Provide the (X, Y) coordinate of the cell's center where the given text is located.  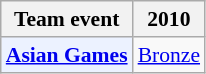
Asian Games (67, 55)
2010 (169, 19)
Bronze (169, 55)
Team event (67, 19)
